Provide the [X, Y] coordinate of the cell's center where the given text is located.  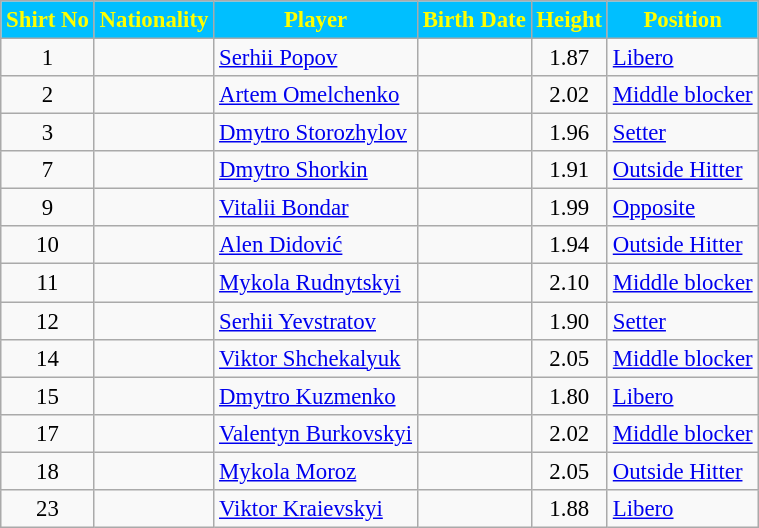
Alen Didović [316, 245]
1.88 [569, 509]
14 [48, 358]
1.96 [569, 133]
9 [48, 208]
Player [316, 20]
15 [48, 396]
1.87 [569, 58]
1 [48, 58]
Dmytro Storozhylov [316, 133]
7 [48, 170]
Mykola Moroz [316, 471]
1.99 [569, 208]
Shirt No [48, 20]
Nationality [154, 20]
Mykola Rudnytskyi [316, 283]
Dmytro Kuzmenko [316, 396]
2.10 [569, 283]
Dmytro Shorkin [316, 170]
Οpposite [682, 208]
Artem Omelchenko [316, 95]
1.91 [569, 170]
Height [569, 20]
Vitalii Bondar [316, 208]
Valentyn Burkovskyi [316, 433]
11 [48, 283]
Viktor Shchekalyuk [316, 358]
10 [48, 245]
Viktor Kraievskyi [316, 509]
Serhii Yevstratov [316, 321]
3 [48, 133]
Birth Date [474, 20]
2 [48, 95]
Serhii Popov [316, 58]
17 [48, 433]
1.94 [569, 245]
1.80 [569, 396]
18 [48, 471]
23 [48, 509]
12 [48, 321]
1.90 [569, 321]
Position [682, 20]
